Find where the given text appears and provide that cell's center as (X, Y) coordinate. 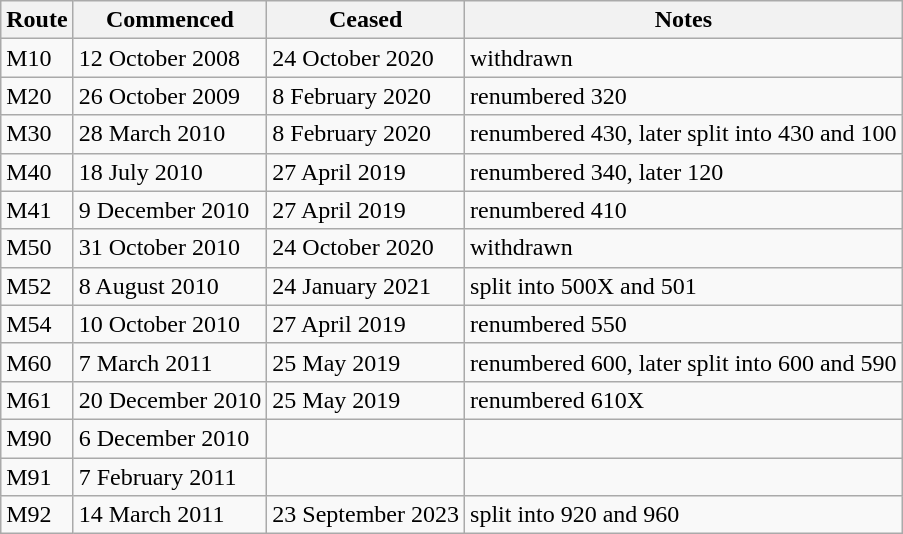
M90 (37, 438)
26 October 2009 (170, 96)
M61 (37, 400)
renumbered 550 (684, 324)
14 March 2011 (170, 515)
23 September 2023 (366, 515)
9 December 2010 (170, 210)
renumbered 600, later split into 600 and 590 (684, 362)
Commenced (170, 20)
M20 (37, 96)
M30 (37, 134)
6 December 2010 (170, 438)
20 December 2010 (170, 400)
31 October 2010 (170, 248)
split into 500X and 501 (684, 286)
M50 (37, 248)
Route (37, 20)
24 January 2021 (366, 286)
Ceased (366, 20)
10 October 2010 (170, 324)
renumbered 610X (684, 400)
renumbered 320 (684, 96)
28 March 2010 (170, 134)
renumbered 340, later 120 (684, 172)
M91 (37, 477)
M10 (37, 58)
M92 (37, 515)
7 February 2011 (170, 477)
M60 (37, 362)
Notes (684, 20)
M52 (37, 286)
split into 920 and 960 (684, 515)
7 March 2011 (170, 362)
12 October 2008 (170, 58)
renumbered 430, later split into 430 and 100 (684, 134)
M41 (37, 210)
renumbered 410 (684, 210)
M40 (37, 172)
M54 (37, 324)
8 August 2010 (170, 286)
18 July 2010 (170, 172)
